Return [x, y] of the center of cell containing provided text 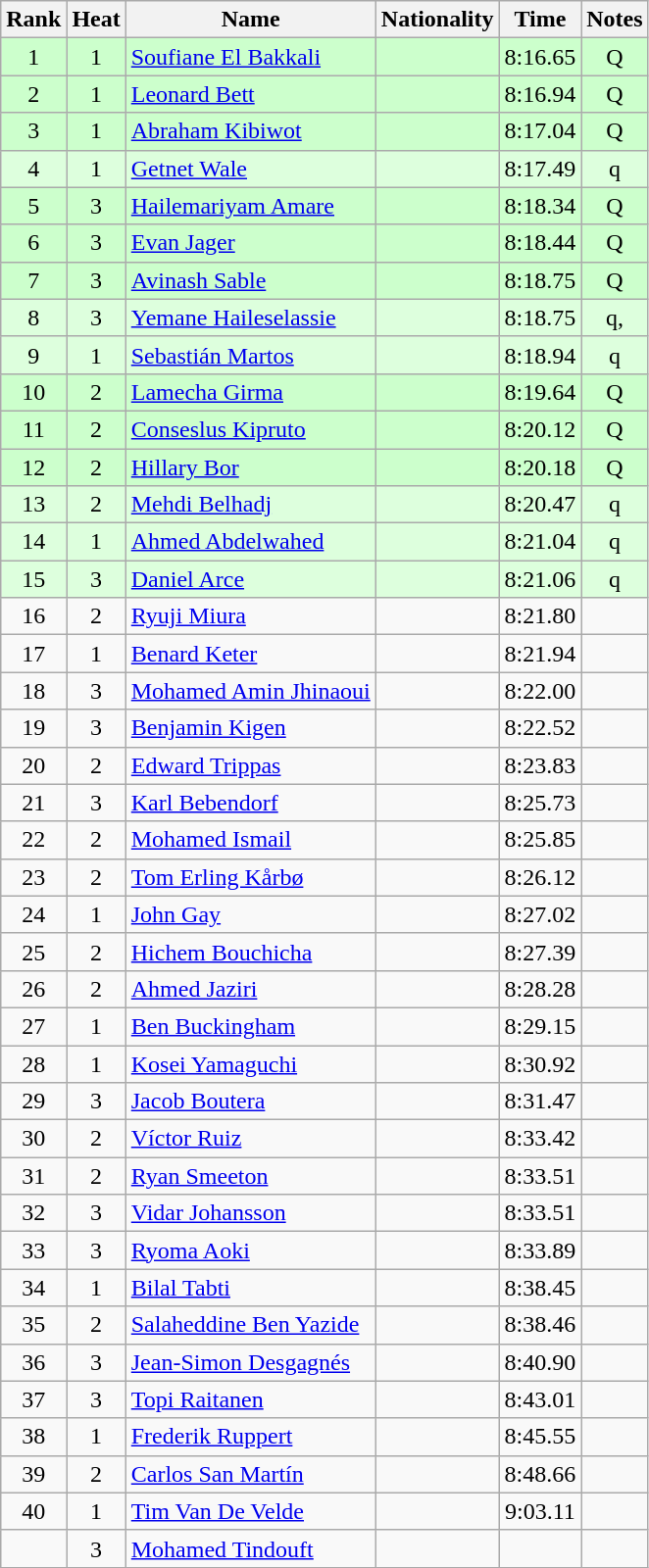
Tim Van De Velde [251, 1511]
Carlos San Martín [251, 1474]
4 [33, 169]
8:40.90 [540, 1362]
Soufiane El Bakkali [251, 57]
Ryuji Miura [251, 616]
Tom Erling Kårbø [251, 877]
16 [33, 616]
Daniel Arce [251, 579]
8:21.94 [540, 654]
Ahmed Abdelwahed [251, 542]
Mohamed Tindouft [251, 1548]
Salaheddine Ben Yazide [251, 1325]
8:22.00 [540, 691]
36 [33, 1362]
20 [33, 765]
8:25.73 [540, 803]
Rank [33, 20]
8:16.65 [540, 57]
Avinash Sable [251, 280]
8:33.42 [540, 1139]
John Gay [251, 914]
27 [33, 1026]
5 [33, 206]
29 [33, 1102]
40 [33, 1511]
Víctor Ruiz [251, 1139]
Name [251, 20]
38 [33, 1437]
Conseslus Kipruto [251, 429]
8:21.80 [540, 616]
q, [615, 318]
8 [33, 318]
Bilal Tabti [251, 1288]
28 [33, 1063]
Mehdi Belhadj [251, 505]
8:28.28 [540, 989]
37 [33, 1399]
Vidar Johansson [251, 1213]
Hichem Bouchicha [251, 952]
8:33.89 [540, 1250]
9 [33, 355]
8:45.55 [540, 1437]
34 [33, 1288]
8:18.44 [540, 243]
Abraham Kibiwot [251, 131]
11 [33, 429]
39 [33, 1474]
8:20.12 [540, 429]
8:31.47 [540, 1102]
Ben Buckingham [251, 1026]
8:21.06 [540, 579]
Getnet Wale [251, 169]
Karl Bebendorf [251, 803]
13 [33, 505]
8:38.46 [540, 1325]
24 [33, 914]
8:18.34 [540, 206]
Edward Trippas [251, 765]
Hailemariyam Amare [251, 206]
Kosei Yamaguchi [251, 1063]
8:16.94 [540, 94]
Time [540, 20]
14 [33, 542]
8:38.45 [540, 1288]
8:48.66 [540, 1474]
8:17.04 [540, 131]
8:27.39 [540, 952]
Benard Keter [251, 654]
8:23.83 [540, 765]
Hillary Bor [251, 467]
17 [33, 654]
Mohamed Ismail [251, 840]
26 [33, 989]
Ryan Smeeton [251, 1176]
Nationality [437, 20]
Lamecha Girma [251, 392]
6 [33, 243]
8:26.12 [540, 877]
Jean-Simon Desgagnés [251, 1362]
25 [33, 952]
18 [33, 691]
Sebastián Martos [251, 355]
30 [33, 1139]
Notes [615, 20]
10 [33, 392]
8:25.85 [540, 840]
32 [33, 1213]
23 [33, 877]
8:22.52 [540, 728]
19 [33, 728]
8:21.04 [540, 542]
22 [33, 840]
8:27.02 [540, 914]
Jacob Boutera [251, 1102]
Evan Jager [251, 243]
35 [33, 1325]
Frederik Ruppert [251, 1437]
Mohamed Amin Jhinaoui [251, 691]
7 [33, 280]
8:20.18 [540, 467]
Yemane Haileselassie [251, 318]
Heat [96, 20]
31 [33, 1176]
33 [33, 1250]
9:03.11 [540, 1511]
Ryoma Aoki [251, 1250]
8:43.01 [540, 1399]
Leonard Bett [251, 94]
12 [33, 467]
8:29.15 [540, 1026]
8:30.92 [540, 1063]
8:20.47 [540, 505]
15 [33, 579]
8:19.64 [540, 392]
Topi Raitanen [251, 1399]
8:17.49 [540, 169]
Benjamin Kigen [251, 728]
8:18.94 [540, 355]
Ahmed Jaziri [251, 989]
21 [33, 803]
